Pinpoint the cell where the given text exists, returning its [X, Y] midpoint coordinate. 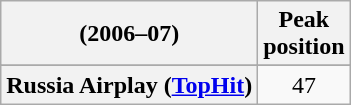
Russia Airplay (TopHit) [130, 85]
(2006–07) [130, 34]
Peakposition [304, 34]
47 [304, 85]
